Detect which cell encompasses the target text, then output its [X, Y] center coordinate. 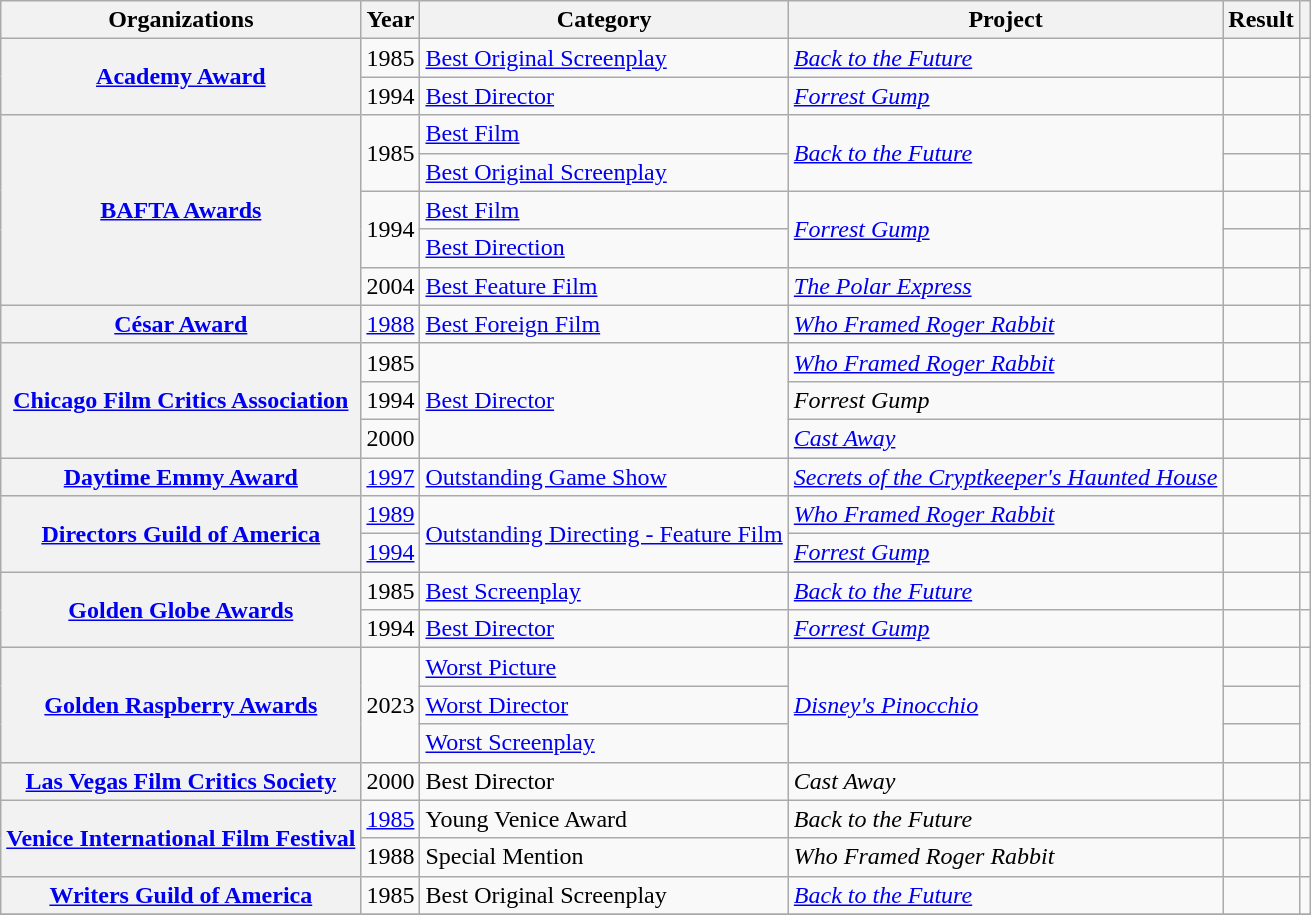
Project [1006, 20]
Best Screenplay [604, 591]
Year [390, 20]
Worst Director [604, 705]
Venice International Film Festival [181, 838]
Best Direction [604, 248]
Worst Picture [604, 667]
Golden Globe Awards [181, 610]
Worst Screenplay [604, 743]
1989 [390, 515]
1997 [390, 477]
Writers Guild of America [181, 895]
Special Mention [604, 857]
2023 [390, 705]
Outstanding Game Show [604, 477]
Chicago Film Critics Association [181, 400]
Best Feature Film [604, 286]
Outstanding Directing - Feature Film [604, 534]
Category [604, 20]
Disney's Pinocchio [1006, 705]
Golden Raspberry Awards [181, 705]
2004 [390, 286]
Las Vegas Film Critics Society [181, 781]
César Award [181, 324]
Best Foreign Film [604, 324]
Young Venice Award [604, 819]
Organizations [181, 20]
Directors Guild of America [181, 534]
BAFTA Awards [181, 210]
The Polar Express [1006, 286]
Result [1261, 20]
Secrets of the Cryptkeeper's Haunted House [1006, 477]
Academy Award [181, 77]
Daytime Emmy Award [181, 477]
